Search for the cell housing the specified text and yield its (X, Y) center coordinate. 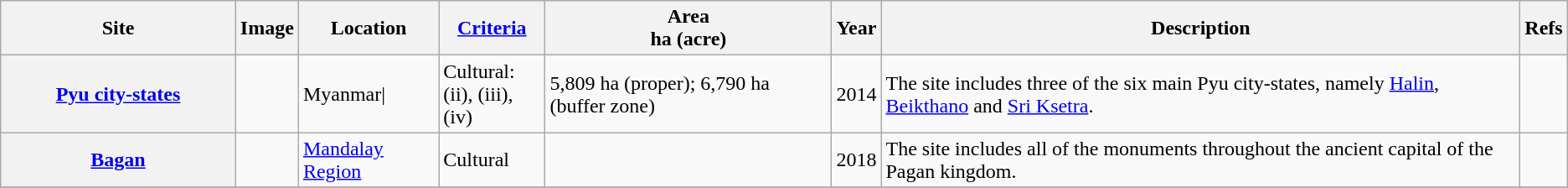
Location (369, 29)
Bagan (119, 159)
Mandalay Region (369, 159)
Pyu city-states (119, 94)
Criteria (493, 29)
The site includes all of the monuments throughout the ancient capital of the Pagan kingdom. (1201, 159)
Refs (1544, 29)
Myanmar| (369, 94)
The site includes three of the six main Pyu city-states, namely Halin, Beikthano and Sri Ksetra. (1201, 94)
Site (119, 29)
Cultural:(ii), (iii), (iv) (493, 94)
5,809 ha (proper); 6,790 ha (buffer zone) (689, 94)
Image (266, 29)
Year (856, 29)
2018 (856, 159)
Areaha (acre) (689, 29)
2014 (856, 94)
Cultural (493, 159)
Description (1201, 29)
